Provide the (X, Y) coordinate of the cell's center where the given text is located.  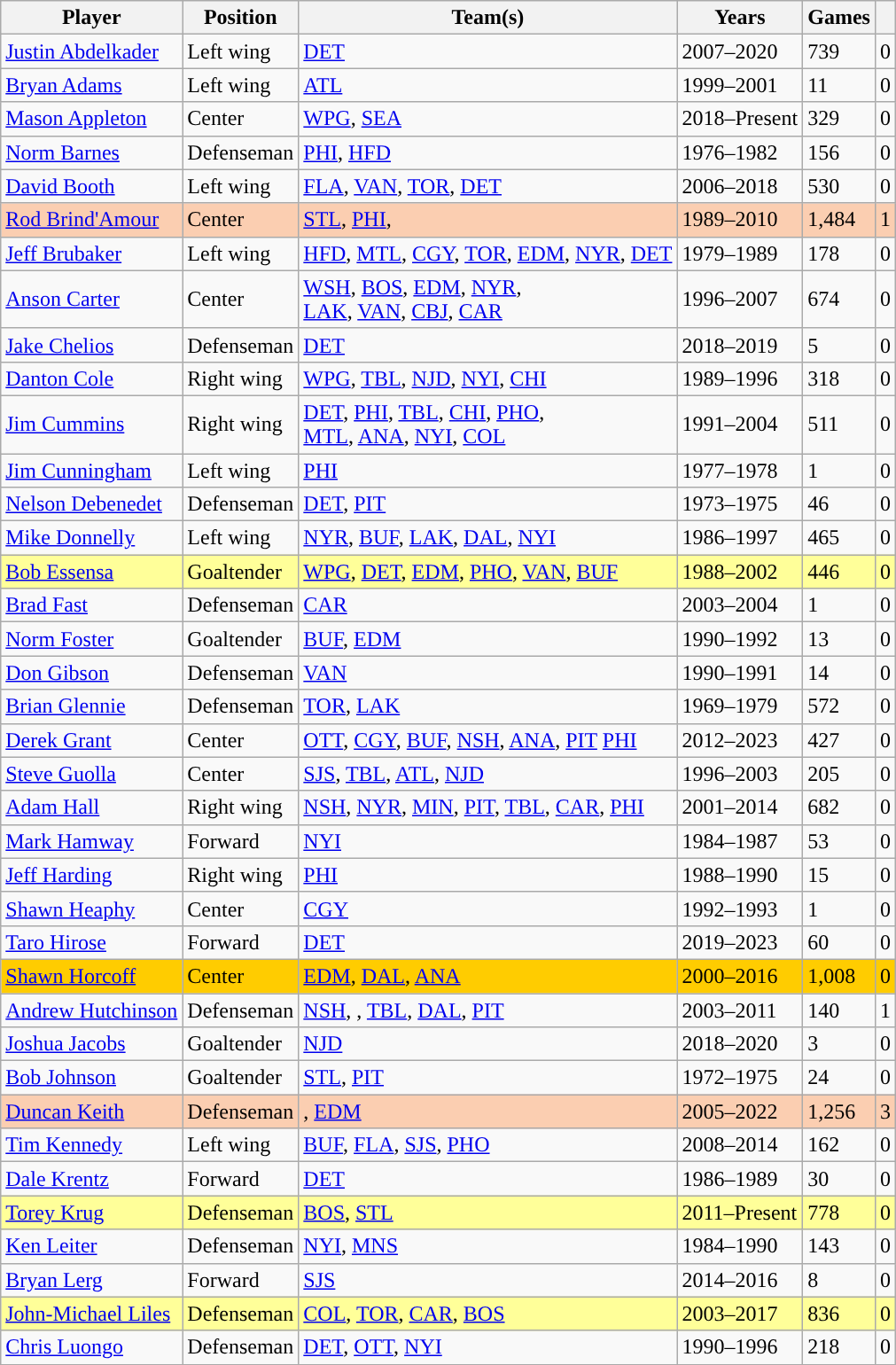
Brad Fast (92, 605)
NJD (487, 1044)
8 (839, 1280)
1984–1990 (740, 1246)
Justin Abdelkader (92, 51)
Years (740, 18)
465 (839, 538)
FLA, VAN, TOR, DET (487, 186)
Andrew Hutchinson (92, 1010)
Jim Cunningham (92, 471)
1986–1997 (740, 538)
Don Gibson (92, 673)
David Booth (92, 186)
2003–2004 (740, 605)
Anson Carter (92, 300)
836 (839, 1314)
11 (839, 85)
739 (839, 51)
318 (839, 378)
Player (92, 18)
HFD, MTL, CGY, TOR, EDM, NYR, DET (487, 253)
778 (839, 1213)
1977–1978 (740, 471)
DET, PIT (487, 504)
Norm Foster (92, 639)
John-Michael Liles (92, 1314)
, EDM (487, 1111)
CAR (487, 605)
Bob Essensa (92, 572)
Bryan Lerg (92, 1280)
2005–2022 (740, 1111)
2001–2014 (740, 807)
Jake Chelios (92, 345)
BUF, EDM (487, 639)
1988–2002 (740, 572)
TOR, LAK (487, 706)
2007–2020 (740, 51)
2012–2023 (740, 740)
13 (839, 639)
2019–2023 (740, 942)
Rod Brind'Amour (92, 220)
Adam Hall (92, 807)
2018–2020 (740, 1044)
Mark Hamway (92, 841)
205 (839, 774)
1990–1991 (740, 673)
Torey Krug (92, 1213)
NSH, , TBL, DAL, PIT (487, 1010)
329 (839, 119)
Duncan Keith (92, 1111)
24 (839, 1078)
DET, PHI, TBL, CHI, PHO,MTL, ANA, NYI, COL (487, 424)
Bob Johnson (92, 1078)
1,256 (839, 1111)
46 (839, 504)
53 (839, 841)
Mason Appleton (92, 119)
NSH, NYR, MIN, PIT, TBL, CAR, PHI (487, 807)
2014–2016 (740, 1280)
PHI, HFD (487, 152)
14 (839, 673)
Position (241, 18)
EDM, DAL, ANA (487, 976)
1976–1982 (740, 152)
Nelson Debenedet (92, 504)
572 (839, 706)
1992–1993 (740, 909)
60 (839, 942)
1979–1989 (740, 253)
1989–1996 (740, 378)
Team(s) (487, 18)
1,008 (839, 976)
Joshua Jacobs (92, 1044)
1989–2010 (740, 220)
BOS, STL (487, 1213)
2018–Present (740, 119)
1988–1990 (740, 875)
2006–2018 (740, 186)
15 (839, 875)
1991–2004 (740, 424)
NYR, BUF, LAK, DAL, NYI (487, 538)
ATL (487, 85)
OTT, CGY, BUF, NSH, ANA, PIT PHI (487, 740)
SJS, TBL, ATL, NJD (487, 774)
Games (839, 18)
140 (839, 1010)
Dale Krentz (92, 1179)
143 (839, 1246)
2003–2017 (740, 1314)
COL, TOR, CAR, BOS (487, 1314)
DET, OTT, NYI (487, 1347)
2000–2016 (740, 976)
Chris Luongo (92, 1347)
1,484 (839, 220)
427 (839, 740)
1990–1992 (740, 639)
1999–2001 (740, 85)
156 (839, 152)
674 (839, 300)
Jeff Harding (92, 875)
STL, PIT (487, 1078)
1990–1996 (740, 1347)
VAN (487, 673)
STL, PHI, (487, 220)
5 (839, 345)
Norm Barnes (92, 152)
178 (839, 253)
1996–2003 (740, 774)
1973–1975 (740, 504)
Brian Glennie (92, 706)
511 (839, 424)
Derek Grant (92, 740)
SJS (487, 1280)
WPG, DET, EDM, PHO, VAN, BUF (487, 572)
Danton Cole (92, 378)
1984–1987 (740, 841)
NYI (487, 841)
1972–1975 (740, 1078)
Jim Cummins (92, 424)
1996–2007 (740, 300)
30 (839, 1179)
Jeff Brubaker (92, 253)
2008–2014 (740, 1145)
446 (839, 572)
Bryan Adams (92, 85)
2011–Present (740, 1213)
1986–1989 (740, 1179)
BUF, FLA, SJS, PHO (487, 1145)
162 (839, 1145)
Ken Leiter (92, 1246)
CGY (487, 909)
Mike Donnelly (92, 538)
Tim Kennedy (92, 1145)
Taro Hirose (92, 942)
WPG, SEA (487, 119)
NYI, MNS (487, 1246)
2003–2011 (740, 1010)
Steve Guolla (92, 774)
Shawn Heaphy (92, 909)
530 (839, 186)
1969–1979 (740, 706)
682 (839, 807)
Shawn Horcoff (92, 976)
WPG, TBL, NJD, NYI, CHI (487, 378)
WSH, BOS, EDM, NYR,LAK, VAN, CBJ, CAR (487, 300)
218 (839, 1347)
2018–2019 (740, 345)
